Return [X, Y] of the center of cell containing provided text 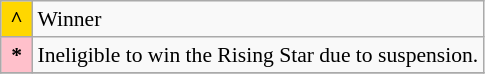
Ineligible to win the Rising Star due to suspension. [258, 55]
Winner [258, 19]
* [17, 55]
^ [17, 19]
